Extract the (X, Y) coordinate from the center of the cell holding the provided text.  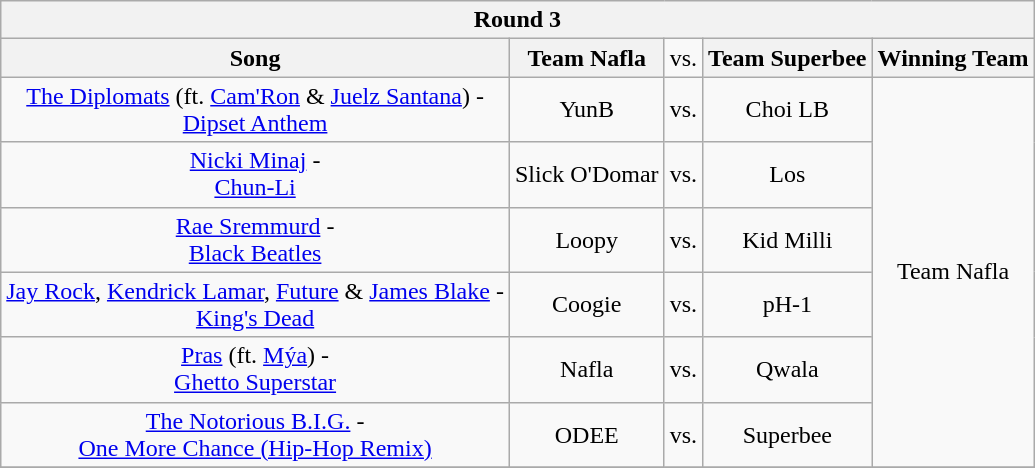
Choi LB (788, 110)
Superbee (788, 434)
The Notorious B.I.G. - One More Chance (Hip-Hop Remix) (256, 434)
Pras (ft. Mýa) - Ghetto Superstar (256, 370)
YunB (586, 110)
The Diplomats (ft. Cam'Ron & Juelz Santana) - Dipset Anthem (256, 110)
Loopy (586, 240)
Nafla (586, 370)
Los (788, 174)
Coogie (586, 304)
Slick O'Domar (586, 174)
pH-1 (788, 304)
Qwala (788, 370)
Round 3 (518, 20)
Team Superbee (788, 58)
Winning Team (953, 58)
ODEE (586, 434)
Jay Rock, Kendrick Lamar, Future & James Blake - King's Dead (256, 304)
Rae Sremmurd - Black Beatles (256, 240)
Kid Milli (788, 240)
Song (256, 58)
Nicki Minaj - Chun-Li (256, 174)
